Determine the [X, Y] coordinate at the center of the cell enclosing the given text.  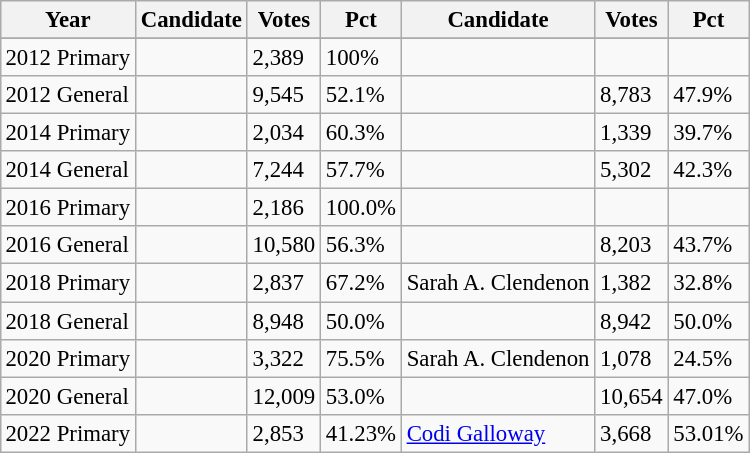
Codi Galloway [498, 433]
2018 General [68, 321]
47.9% [708, 95]
2,186 [284, 208]
100% [362, 57]
24.5% [708, 358]
Year [68, 20]
2016 Primary [68, 208]
10,654 [632, 396]
100.0% [362, 208]
43.7% [708, 245]
57.7% [362, 170]
8,203 [632, 245]
1,339 [632, 133]
8,948 [284, 321]
67.2% [362, 283]
56.3% [362, 245]
2018 Primary [68, 283]
32.8% [708, 283]
12,009 [284, 396]
42.3% [708, 170]
39.7% [708, 133]
2020 General [68, 396]
41.23% [362, 433]
5,302 [632, 170]
52.1% [362, 95]
8,942 [632, 321]
2022 Primary [68, 433]
10,580 [284, 245]
2,837 [284, 283]
2,034 [284, 133]
1,382 [632, 283]
1,078 [632, 358]
2,389 [284, 57]
7,244 [284, 170]
3,668 [632, 433]
2020 Primary [68, 358]
8,783 [632, 95]
53.01% [708, 433]
9,545 [284, 95]
2,853 [284, 433]
53.0% [362, 396]
2014 Primary [68, 133]
60.3% [362, 133]
2012 General [68, 95]
2012 Primary [68, 57]
3,322 [284, 358]
2016 General [68, 245]
47.0% [708, 396]
75.5% [362, 358]
2014 General [68, 170]
